Output the [X, Y] coordinate of the center of the cell containing the given text.  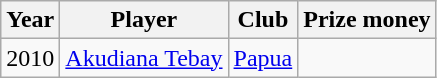
Papua [263, 58]
2010 [30, 58]
Year [30, 20]
Akudiana Tebay [144, 58]
Prize money [367, 20]
Player [144, 20]
Club [263, 20]
